Identify which cell holds the provided text, then report its [x, y] central coordinate. 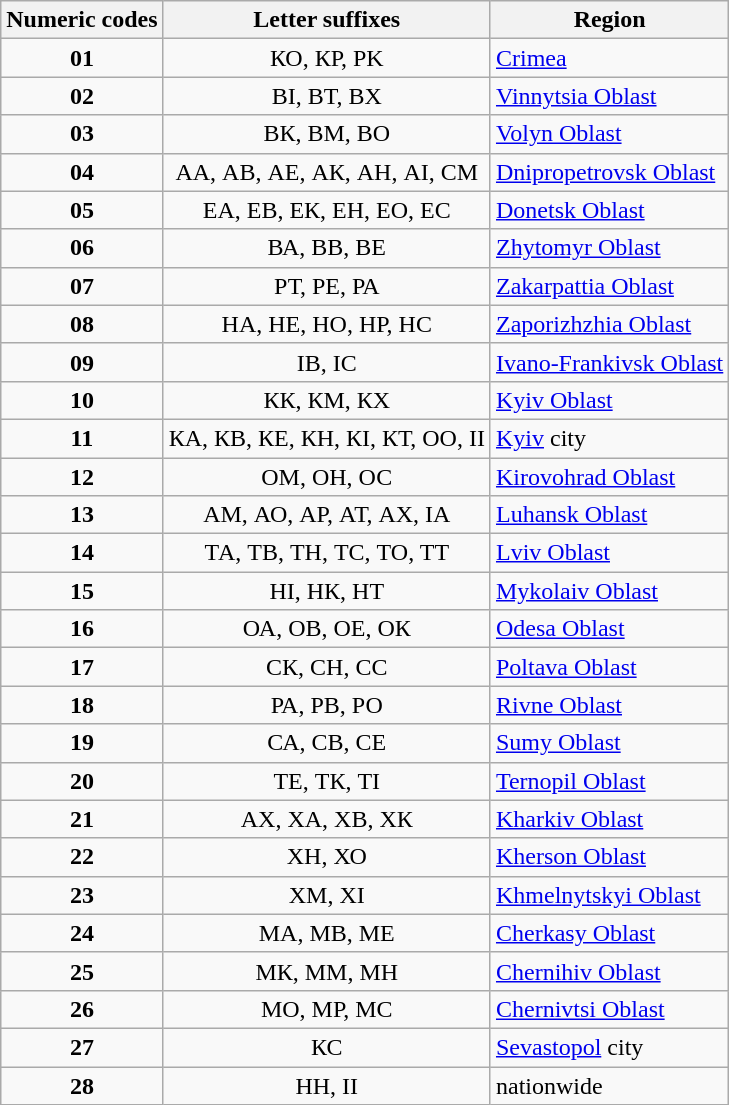
МО, МР, МС [326, 1009]
21 [82, 819]
Kherson Oblast [609, 857]
Numeric codes [82, 20]
08 [82, 324]
Donetsk Oblast [609, 210]
Chernihiv Oblast [609, 971]
02 [82, 96]
ВА, ВВ, ВЕ [326, 248]
Lviv Oblast [609, 553]
Cherkasy Oblast [609, 933]
03 [82, 134]
КС [326, 1047]
AX, ХА, ХВ, ХК [326, 819]
09 [82, 362]
НА, НЕ, НО, НР, НС [326, 324]
07 [82, 286]
20 [82, 781]
06 [82, 248]
Mykolaiv Oblast [609, 591]
04 [82, 172]
ТЕ, ТК, ТІ [326, 781]
15 [82, 591]
КК, КМ, КХ [326, 400]
ІВ, ІС [326, 362]
24 [82, 933]
Zakarpattia Oblast [609, 286]
13 [82, 515]
Luhansk Oblast [609, 515]
Zaporizhzhia Oblast [609, 324]
КА, КВ, КЕ, КН, КІ, КТ, OO, II [326, 438]
18 [82, 705]
ОА, ОВ, ОЕ, ОК [326, 629]
27 [82, 1047]
Kyiv Oblast [609, 400]
nationwide [609, 1085]
Letter suffixes [326, 20]
ХМ, ХІ [326, 895]
Chernivtsi Oblast [609, 1009]
17 [82, 667]
Sevastopol city [609, 1047]
Rivne Oblast [609, 705]
Zhytomyr Oblast [609, 248]
Volyn Oblast [609, 134]
ТА, ТВ, ТН, ТС, TO, TT [326, 553]
АМ, АО, АР, АТ, АХ, IA [326, 515]
РТ, РЕ, РА [326, 286]
Region [609, 20]
РА, РВ, РО [326, 705]
25 [82, 971]
28 [82, 1085]
19 [82, 743]
Poltava Oblast [609, 667]
КО, КР, PK [326, 58]
HH, II [326, 1085]
26 [82, 1009]
05 [82, 210]
СК, СН, СС [326, 667]
Kharkiv Oblast [609, 819]
ВI, BT, BX [326, 96]
23 [82, 895]
ВК, ВМ, ВО [326, 134]
16 [82, 629]
Odesa Oblast [609, 629]
ЕА, ЕВ, ЕК, ЕН, ЕО, ЕС [326, 210]
01 [82, 58]
СА, СВ, СЕ [326, 743]
Sumy Oblast [609, 743]
Dnipropetrovsk Oblast [609, 172]
11 [82, 438]
14 [82, 553]
Ternopil Oblast [609, 781]
АА, АВ, АЕ, АК, АН, AI, CM [326, 172]
Kirovohrad Oblast [609, 477]
12 [82, 477]
10 [82, 400]
ХН, ХО [326, 857]
HI, НК, НТ [326, 591]
МА, МВ, МЕ [326, 933]
Khmelnytskyi Oblast [609, 895]
Ivano-Frankivsk Oblast [609, 362]
Crimea [609, 58]
МК, ММ, МН [326, 971]
ОМ, ОН, ОС [326, 477]
22 [82, 857]
Kyiv city [609, 438]
Vinnytsia Oblast [609, 96]
